Search for the cell housing the specified text and yield its [X, Y] center coordinate. 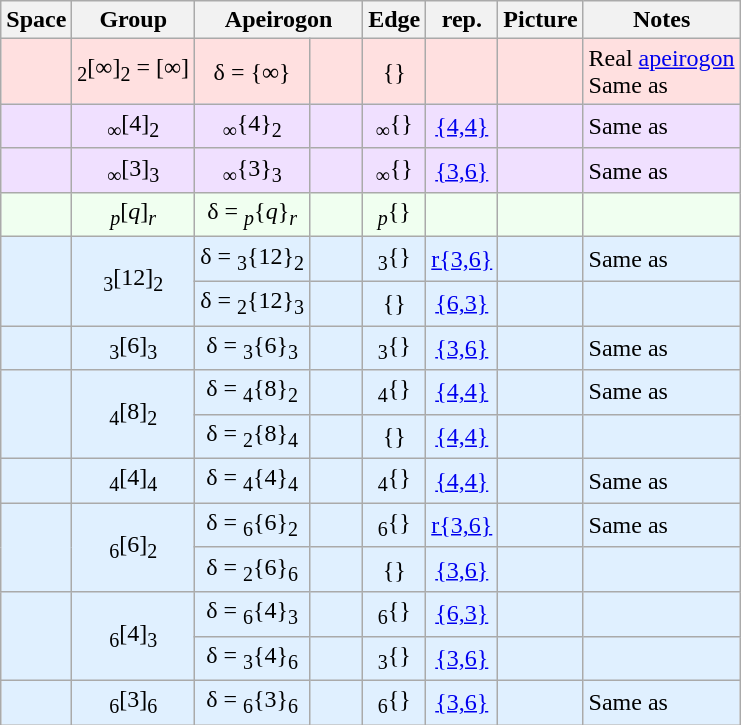
∞{3}3 [252, 170]
δ = 3{6}3 [252, 348]
δ = 6{4}3 [252, 614]
δ = 6{3}6 [252, 702]
Space [36, 20]
δ = 2{12}3 [252, 303]
6[6]2 [134, 548]
4[4]4 [134, 481]
δ = 2{8}4 [252, 436]
∞{4}2 [252, 126]
p[q]r [134, 215]
3[12]2 [134, 282]
∞[3]3 [134, 170]
Real apeirogonSame as [662, 72]
6[3]6 [134, 702]
δ = 6{6}2 [252, 525]
Group [134, 20]
δ = 4{4}4 [252, 481]
p{} [394, 215]
δ = 3{12}2 [252, 259]
Notes [662, 20]
rep. [462, 20]
∞[4]2 [134, 126]
2[∞]2 = [∞] [134, 72]
Apeirogon [279, 20]
δ = 3{4}6 [252, 658]
δ = 2{6}6 [252, 569]
6[4]3 [134, 636]
Edge [394, 20]
δ = 4{8}2 [252, 392]
Picture [540, 20]
δ = p{q}r [252, 215]
3[6]3 [134, 348]
δ = {∞} [252, 72]
4[8]2 [134, 414]
